Detect which cell encompasses the target text, then output its (x, y) center coordinate. 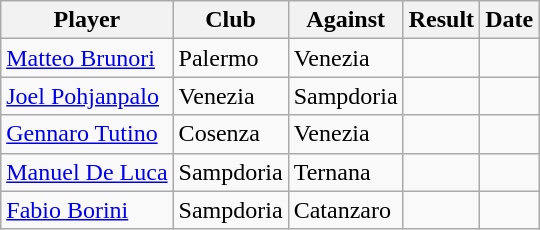
Manuel De Luca (87, 172)
Result (441, 20)
Fabio Borini (87, 210)
Palermo (230, 58)
Club (230, 20)
Catanzaro (346, 210)
Against (346, 20)
Player (87, 20)
Joel Pohjanpalo (87, 96)
Gennaro Tutino (87, 134)
Matteo Brunori (87, 58)
Date (510, 20)
Cosenza (230, 134)
Ternana (346, 172)
